From the cell containing the given text, extract its center point as [x, y] coordinate. 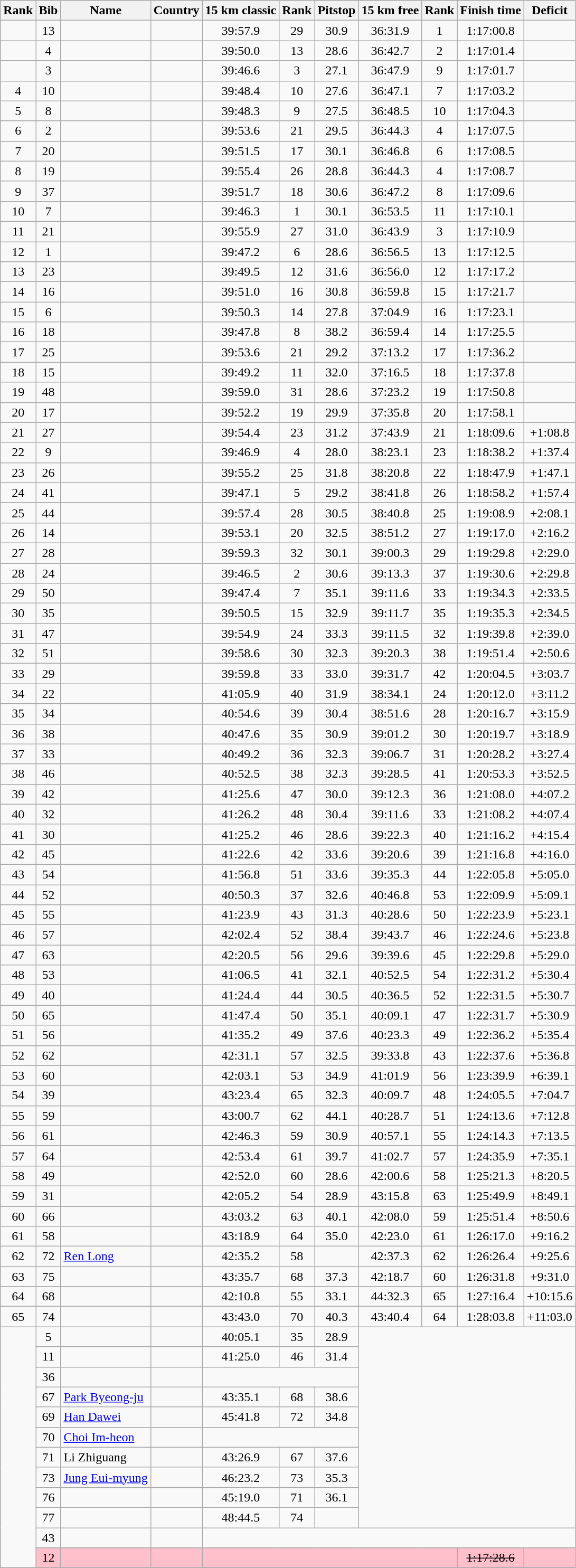
77 [49, 1517]
39:20.3 [390, 654]
1:27:16.4 [490, 1297]
+7:13.5 [549, 1136]
39:06.7 [390, 754]
43:43.0 [241, 1317]
1:18:58.2 [490, 493]
39:48.3 [241, 111]
36:56.0 [390, 272]
1:28:03.8 [490, 1317]
38:34.1 [390, 694]
1:20:12.0 [490, 694]
+5:09.1 [549, 895]
31.3 [337, 915]
+5:36.8 [549, 1055]
39:49.2 [241, 372]
69 [49, 1417]
39:50.3 [241, 312]
41:23.9 [241, 915]
31.0 [337, 231]
40:46.8 [390, 895]
1:23:39.9 [490, 1075]
+3:03.7 [549, 674]
1:20:53.3 [490, 774]
1:19:08.9 [490, 513]
36:48.5 [390, 111]
42:37.3 [390, 1257]
37.3 [337, 1277]
1:24:14.3 [490, 1136]
39:47.4 [241, 593]
39:28.5 [390, 774]
1:17:08.5 [490, 151]
40:36.5 [390, 995]
1:25:51.4 [490, 1216]
38:41.8 [390, 493]
1:21:08.0 [490, 794]
42:08.0 [390, 1216]
+1:57.4 [549, 493]
+2:34.5 [549, 613]
Bib [49, 11]
+5:29.0 [549, 955]
42:52.0 [241, 1176]
39:31.7 [390, 674]
38:20.8 [390, 473]
39:13.3 [390, 573]
1:17:10.9 [490, 231]
1:18:38.2 [490, 452]
+7:04.7 [549, 1095]
40:54.6 [241, 714]
1:19:51.4 [490, 654]
43:35.1 [241, 1397]
32.6 [337, 895]
29.5 [337, 131]
36:43.9 [390, 231]
1:24:35.9 [490, 1156]
40:09.7 [390, 1095]
39:47.1 [241, 493]
40.3 [337, 1317]
Ren Long [106, 1257]
39:22.3 [390, 834]
27.1 [337, 71]
Pitstop [337, 11]
+3:18.9 [549, 734]
39:55.2 [241, 473]
39:55.4 [241, 171]
1:17:17.2 [490, 272]
40.1 [337, 1216]
Jung Eui-myung [106, 1477]
1:22:31.7 [490, 1015]
36:46.8 [390, 151]
39:51.0 [241, 292]
1:26:31.8 [490, 1277]
1:17:36.2 [490, 352]
1:22:29.8 [490, 955]
36:47.2 [390, 191]
+8:49.1 [549, 1196]
38:40.8 [390, 513]
+9:25.6 [549, 1257]
34.8 [337, 1417]
+2:16.2 [549, 533]
+4:16.0 [549, 854]
36:53.5 [390, 211]
33.0 [337, 674]
43:23.4 [241, 1095]
39:01.2 [390, 734]
+5:30.9 [549, 1015]
43:00.7 [241, 1116]
1:20:16.7 [490, 714]
+5:30.4 [549, 975]
1:26:17.0 [490, 1236]
1:17:10.1 [490, 211]
39:49.5 [241, 272]
+1:08.8 [549, 432]
39:59.0 [241, 392]
Finish time [490, 11]
36:47.1 [390, 91]
36.1 [337, 1497]
34.9 [337, 1075]
1:26:26.4 [490, 1257]
36:31.9 [390, 31]
38.4 [337, 935]
43:40.4 [390, 1317]
45:19.0 [241, 1497]
39:51.7 [241, 191]
42:10.8 [241, 1297]
42:02.4 [241, 935]
1:17:23.1 [490, 312]
44:32.3 [390, 1297]
+5:23.8 [549, 935]
40:57.1 [390, 1136]
Li Zhiguang [106, 1457]
32.1 [337, 975]
1:19:29.8 [490, 553]
39.7 [337, 1156]
39:43.7 [390, 935]
66 [49, 1216]
32.9 [337, 613]
39:59.8 [241, 674]
29.9 [337, 412]
+8:20.5 [549, 1176]
+2:08.1 [549, 513]
1:24:13.6 [490, 1116]
1:17:37.8 [490, 372]
30.0 [337, 794]
+5:35.4 [549, 1035]
1:22:31.5 [490, 995]
+5:05.0 [549, 874]
Deficit [549, 11]
1:17:03.2 [490, 91]
42:35.2 [241, 1257]
38:51.6 [390, 714]
39:47.8 [241, 332]
76 [49, 1497]
28.8 [337, 171]
27.6 [337, 91]
+2:39.0 [549, 634]
+5:23.1 [549, 915]
1:19:17.0 [490, 533]
1:17:12.5 [490, 252]
29.6 [337, 955]
41:22.6 [241, 854]
Choi Im-heon [106, 1437]
1:25:21.3 [490, 1176]
+3:11.2 [549, 694]
1:17:58.1 [490, 412]
1:20:19.7 [490, 734]
1:21:16.8 [490, 854]
40:28.6 [390, 915]
36:59.4 [390, 332]
27.8 [337, 312]
40:28.7 [390, 1116]
36:47.9 [390, 71]
39:54.9 [241, 634]
1:25:49.9 [490, 1196]
35.3 [337, 1477]
+11:03.0 [549, 1317]
1:17:25.5 [490, 332]
43:35.7 [241, 1277]
41:01.9 [390, 1075]
+2:50.6 [549, 654]
+6:39.1 [549, 1075]
39:46.6 [241, 71]
43:03.2 [241, 1216]
+4:07.2 [549, 794]
+3:52.5 [549, 774]
39:12.3 [390, 794]
42:53.4 [241, 1156]
31.2 [337, 432]
27.5 [337, 111]
39:51.5 [241, 151]
41:47.4 [241, 1015]
41:25.6 [241, 794]
+1:37.4 [549, 452]
+4:07.4 [549, 814]
37:23.2 [390, 392]
31.9 [337, 694]
1:19:34.3 [490, 593]
1:22:09.9 [490, 895]
32.0 [337, 372]
42:23.0 [390, 1236]
+5:30.7 [549, 995]
1:17:08.7 [490, 171]
41:02.7 [390, 1156]
75 [49, 1277]
42:46.3 [241, 1136]
1:22:23.9 [490, 915]
39:53.1 [241, 533]
Name [106, 11]
1:18:47.9 [490, 473]
39:52.2 [241, 412]
1:17:01.4 [490, 51]
+2:29.8 [549, 573]
+3:27.4 [549, 754]
1:17:01.7 [490, 71]
46:23.2 [241, 1477]
1:21:16.2 [490, 834]
1:22:05.8 [490, 874]
39:59.3 [241, 553]
39:20.6 [390, 854]
41:25.0 [241, 1357]
+9:31.0 [549, 1277]
39:57.4 [241, 513]
31.6 [337, 272]
15 km classic [241, 11]
1:17:04.3 [490, 111]
1:24:05.5 [490, 1095]
1:19:30.6 [490, 573]
42:31.1 [241, 1055]
Han Dawei [106, 1417]
38.2 [337, 332]
42:20.5 [241, 955]
1:19:39.8 [490, 634]
1:17:50.8 [490, 392]
33.3 [337, 634]
1:22:36.2 [490, 1035]
40:47.6 [241, 734]
36:59.8 [390, 292]
39:46.9 [241, 452]
39:55.9 [241, 231]
1:17:09.6 [490, 191]
48:44.5 [241, 1517]
39:50.5 [241, 613]
40:50.3 [241, 895]
40:49.2 [241, 754]
36:42.7 [390, 51]
42:00.6 [390, 1176]
37:13.2 [390, 352]
1:17:00.8 [490, 31]
1:22:31.2 [490, 975]
1:17:21.7 [490, 292]
41:06.5 [241, 975]
1:19:35.3 [490, 613]
40:05.1 [241, 1337]
42:03.1 [241, 1075]
1:17:28.6 [490, 1558]
1:20:04.5 [490, 674]
+2:33.5 [549, 593]
+7:35.1 [549, 1156]
+8:50.6 [549, 1216]
42:18.7 [390, 1277]
39:46.3 [241, 211]
44.1 [337, 1116]
40:09.1 [390, 1015]
30.8 [337, 292]
41:05.9 [241, 694]
39:47.2 [241, 252]
+2:29.0 [549, 553]
36:56.5 [390, 252]
1:22:24.6 [490, 935]
40:23.3 [390, 1035]
39:48.4 [241, 91]
33.1 [337, 1297]
1:20:28.2 [490, 754]
1:22:37.6 [490, 1055]
35.0 [337, 1236]
39:33.8 [390, 1055]
39:58.6 [241, 654]
39:54.4 [241, 432]
38:23.1 [390, 452]
43:26.9 [241, 1457]
41:24.4 [241, 995]
39:35.3 [390, 874]
39:39.6 [390, 955]
39:11.7 [390, 613]
42:05.2 [241, 1196]
15 km free [390, 11]
37:35.8 [390, 412]
41:35.2 [241, 1035]
43:15.8 [390, 1196]
37:43.9 [390, 432]
Country [176, 11]
41:26.2 [241, 814]
31.8 [337, 473]
39:57.9 [241, 31]
37:16.5 [390, 372]
31.4 [337, 1357]
39:50.0 [241, 51]
39:46.5 [241, 573]
37:04.9 [390, 312]
28.0 [337, 452]
Park Byeong-ju [106, 1397]
+7:12.8 [549, 1116]
45:41.8 [241, 1417]
1:21:08.2 [490, 814]
+1:47.1 [549, 473]
43:18.9 [241, 1236]
1:17:07.5 [490, 131]
+4:15.4 [549, 834]
39:00.3 [390, 553]
41:56.8 [241, 874]
38:51.2 [390, 533]
38.6 [337, 1397]
1:18:09.6 [490, 432]
39:11.5 [390, 634]
41:25.2 [241, 834]
+9:16.2 [549, 1236]
+3:15.9 [549, 714]
+10:15.6 [549, 1297]
